Return (x, y) of the center of cell containing provided text 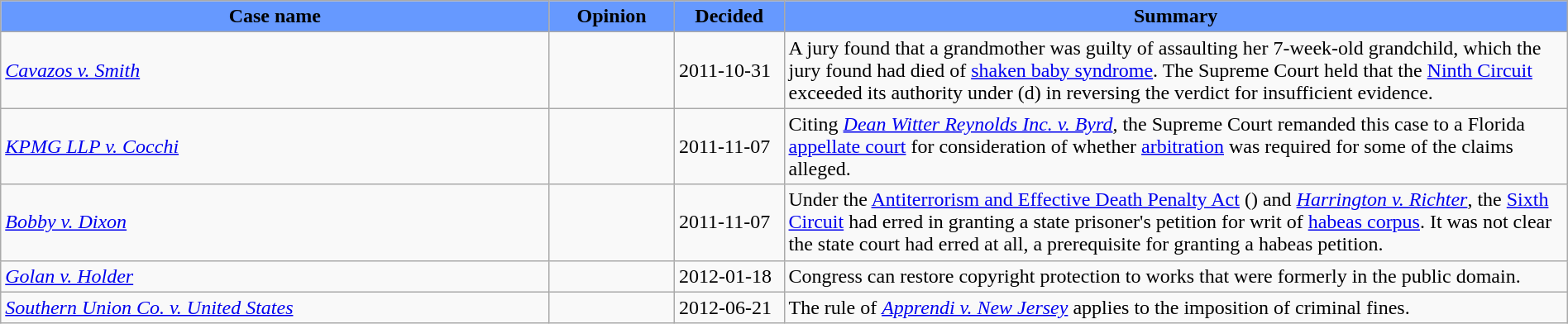
2012-01-18 (729, 276)
Cavazos v. Smith (275, 70)
KPMG LLP v. Cocchi (275, 146)
Decided (729, 17)
2012-06-21 (729, 307)
Congress can restore copyright protection to works that were formerly in the public domain. (1176, 276)
Summary (1176, 17)
2011-10-31 (729, 70)
Golan v. Holder (275, 276)
Case name (275, 17)
Southern Union Co. v. United States (275, 307)
Opinion (612, 17)
The rule of Apprendi v. New Jersey applies to the imposition of criminal fines. (1176, 307)
Bobby v. Dixon (275, 222)
